For the text-containing cell, return its midpoint in (x, y) coordinate format. 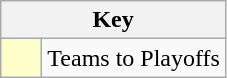
Key (114, 20)
Teams to Playoffs (134, 58)
